Output the (x, y) coordinate of the center of the cell containing the given text.  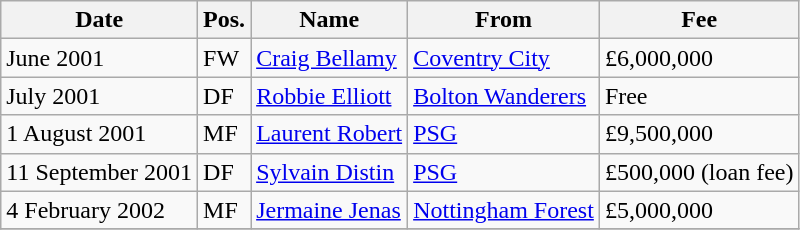
1 August 2001 (100, 134)
Coventry City (504, 58)
4 February 2002 (100, 210)
Name (330, 20)
11 September 2001 (100, 172)
£500,000 (loan fee) (699, 172)
Fee (699, 20)
£5,000,000 (699, 210)
Bolton Wanderers (504, 96)
June 2001 (100, 58)
Date (100, 20)
From (504, 20)
Robbie Elliott (330, 96)
Craig Bellamy (330, 58)
FW (224, 58)
Laurent Robert (330, 134)
Nottingham Forest (504, 210)
Sylvain Distin (330, 172)
£9,500,000 (699, 134)
Jermaine Jenas (330, 210)
Pos. (224, 20)
July 2001 (100, 96)
£6,000,000 (699, 58)
Free (699, 96)
